From the cell containing the given text, extract its center point as [X, Y] coordinate. 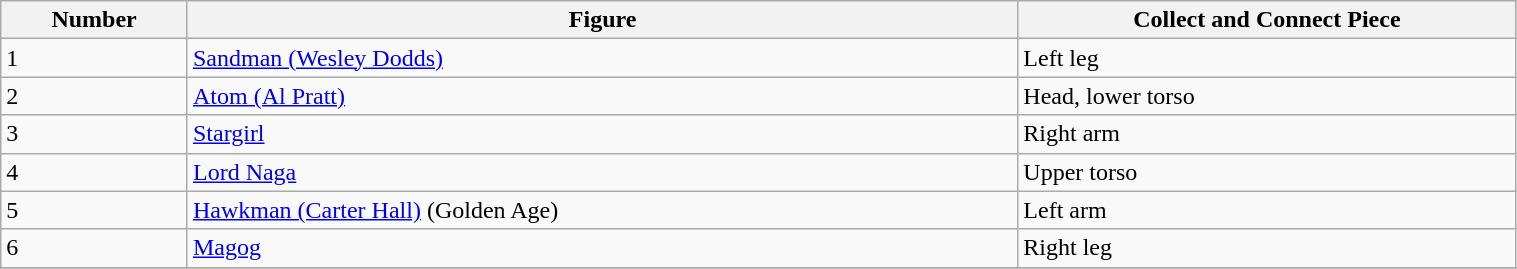
Stargirl [602, 134]
Magog [602, 248]
6 [94, 248]
Right leg [1267, 248]
Left arm [1267, 210]
5 [94, 210]
Upper torso [1267, 172]
Number [94, 20]
Left leg [1267, 58]
Head, lower torso [1267, 96]
Right arm [1267, 134]
Hawkman (Carter Hall) (Golden Age) [602, 210]
Figure [602, 20]
Atom (Al Pratt) [602, 96]
1 [94, 58]
2 [94, 96]
Collect and Connect Piece [1267, 20]
Sandman (Wesley Dodds) [602, 58]
Lord Naga [602, 172]
3 [94, 134]
4 [94, 172]
